Scan for the cell matching the given text and deliver its (X, Y) coordinate at center. 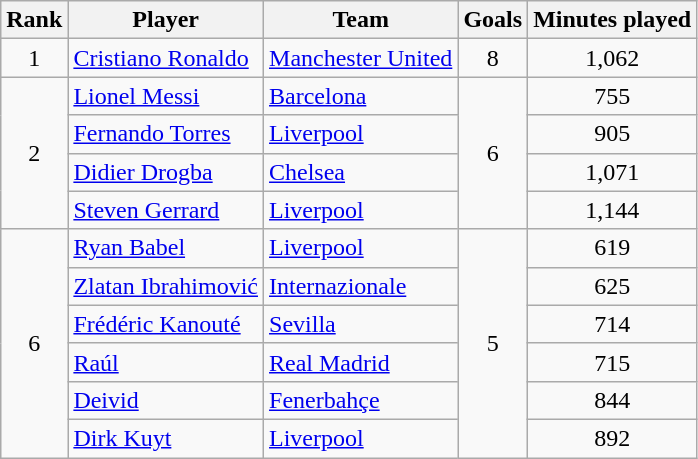
2 (34, 153)
Sevilla (361, 324)
715 (612, 362)
Internazionale (361, 286)
Fenerbahçe (361, 400)
Team (361, 20)
Chelsea (361, 172)
892 (612, 438)
Fernando Torres (166, 134)
Zlatan Ibrahimović (166, 286)
619 (612, 248)
625 (612, 286)
844 (612, 400)
Raúl (166, 362)
8 (493, 58)
755 (612, 96)
Real Madrid (361, 362)
1 (34, 58)
Didier Drogba (166, 172)
1,062 (612, 58)
Rank (34, 20)
Manchester United (361, 58)
Goals (493, 20)
905 (612, 134)
Steven Gerrard (166, 210)
714 (612, 324)
Lionel Messi (166, 96)
5 (493, 343)
Deivid (166, 400)
Dirk Kuyt (166, 438)
Minutes played (612, 20)
Barcelona (361, 96)
Player (166, 20)
Ryan Babel (166, 248)
Cristiano Ronaldo (166, 58)
1,071 (612, 172)
Frédéric Kanouté (166, 324)
1,144 (612, 210)
